Output the [X, Y] coordinate of the center of the cell containing the given text.  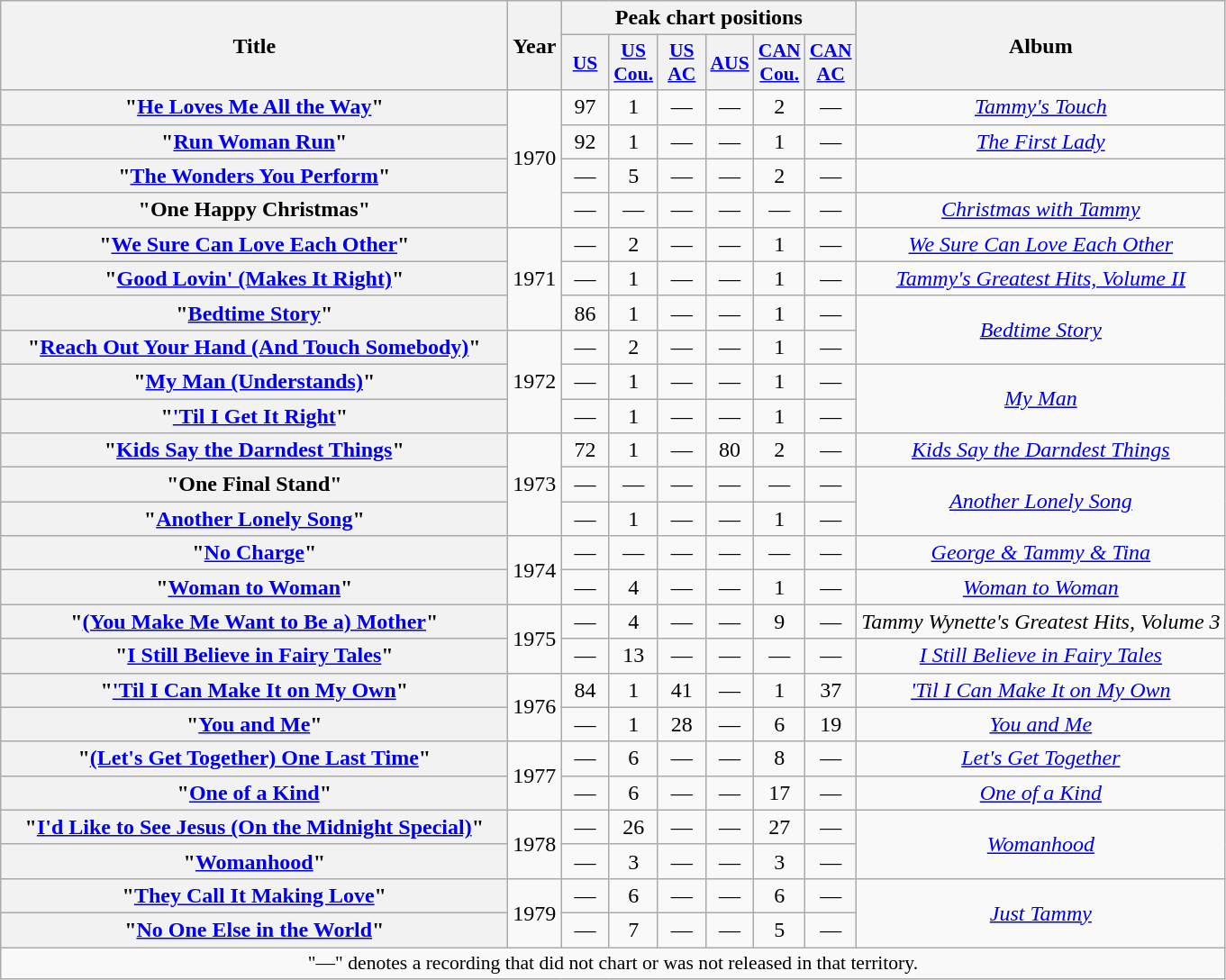
84 [586, 690]
'Til I Can Make It on My Own [1041, 690]
"No One Else in the World" [254, 930]
"He Loves Me All the Way" [254, 107]
"'Til I Get It Right" [254, 415]
Tammy's Greatest Hits, Volume II [1041, 278]
27 [780, 827]
"Another Lonely Song" [254, 519]
9 [780, 622]
1971 [535, 278]
Kids Say the Darndest Things [1041, 450]
Tammy's Touch [1041, 107]
19 [831, 724]
1973 [535, 485]
Woman to Woman [1041, 587]
Just Tammy [1041, 912]
Womanhood [1041, 844]
86 [586, 313]
80 [730, 450]
"I Still Believe in Fairy Tales" [254, 656]
"'Til I Can Make It on My Own" [254, 690]
Title [254, 45]
"My Man (Understands)" [254, 381]
Another Lonely Song [1041, 502]
I Still Believe in Fairy Tales [1041, 656]
"Reach Out Your Hand (And Touch Somebody)" [254, 347]
Christmas with Tammy [1041, 210]
1976 [535, 707]
"The Wonders You Perform" [254, 176]
26 [633, 827]
7 [633, 930]
"(Let's Get Together) One Last Time" [254, 758]
US [586, 63]
Album [1041, 45]
17 [780, 793]
The First Lady [1041, 141]
"—" denotes a recording that did not chart or was not released in that territory. [613, 964]
92 [586, 141]
"One Happy Christmas" [254, 210]
"Bedtime Story" [254, 313]
1970 [535, 159]
Let's Get Together [1041, 758]
We Sure Can Love Each Other [1041, 244]
CANAC [831, 63]
CANCou. [780, 63]
1972 [535, 381]
USAC [681, 63]
You and Me [1041, 724]
"We Sure Can Love Each Other" [254, 244]
"Kids Say the Darndest Things" [254, 450]
"Run Woman Run" [254, 141]
"(You Make Me Want to Be a) Mother" [254, 622]
"Womanhood" [254, 861]
1977 [535, 776]
37 [831, 690]
28 [681, 724]
97 [586, 107]
George & Tammy & Tina [1041, 553]
1979 [535, 912]
1975 [535, 639]
1974 [535, 570]
1978 [535, 844]
USCou. [633, 63]
Peak chart positions [709, 18]
"Woman to Woman" [254, 587]
"One of a Kind" [254, 793]
"One Final Stand" [254, 485]
8 [780, 758]
Tammy Wynette's Greatest Hits, Volume 3 [1041, 622]
One of a Kind [1041, 793]
"No Charge" [254, 553]
41 [681, 690]
"They Call It Making Love" [254, 895]
Bedtime Story [1041, 330]
My Man [1041, 398]
"I'd Like to See Jesus (On the Midnight Special)" [254, 827]
AUS [730, 63]
13 [633, 656]
"Good Lovin' (Makes It Right)" [254, 278]
Year [535, 45]
72 [586, 450]
"You and Me" [254, 724]
